From the cell containing the given text, extract its center point as [X, Y] coordinate. 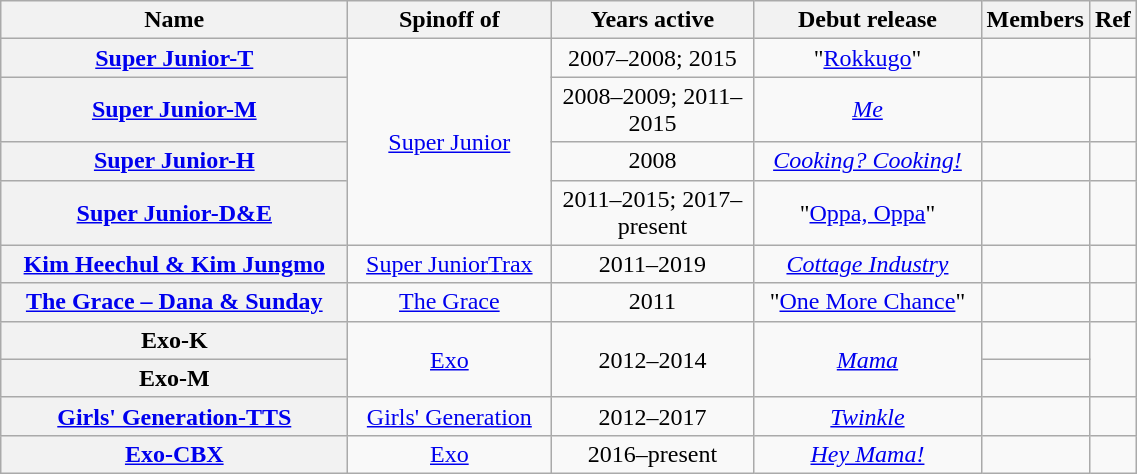
The Grace [450, 302]
Super Junior-T [174, 58]
Exo-K [174, 340]
Kim Heechul & Kim Jungmo [174, 264]
Hey Mama! [868, 454]
2011 [652, 302]
2008–2009; 2011–2015 [652, 110]
Cooking? Cooking! [868, 161]
Twinkle [868, 416]
Name [174, 20]
"One More Chance" [868, 302]
Super JuniorTrax [450, 264]
2011–2015; 2017–present [652, 212]
"Rokkugo" [868, 58]
Cottage Industry [868, 264]
Debut release [868, 20]
Girls' Generation-TTS [174, 416]
Ref [1112, 20]
Super Junior-M [174, 110]
Girls' Generation [450, 416]
2012–2017 [652, 416]
"Oppa, Oppa" [868, 212]
2011–2019 [652, 264]
Super Junior-H [174, 161]
Super Junior-D&E [174, 212]
Exo-CBX [174, 454]
Years active [652, 20]
Super Junior [450, 142]
Spinoff of [450, 20]
Exo-M [174, 378]
2016–present [652, 454]
2012–2014 [652, 359]
2007–2008; 2015 [652, 58]
2008 [652, 161]
The Grace – Dana & Sunday [174, 302]
Mama [868, 359]
Members [1035, 20]
Me [868, 110]
